From the cell containing the given text, extract its center point as [x, y] coordinate. 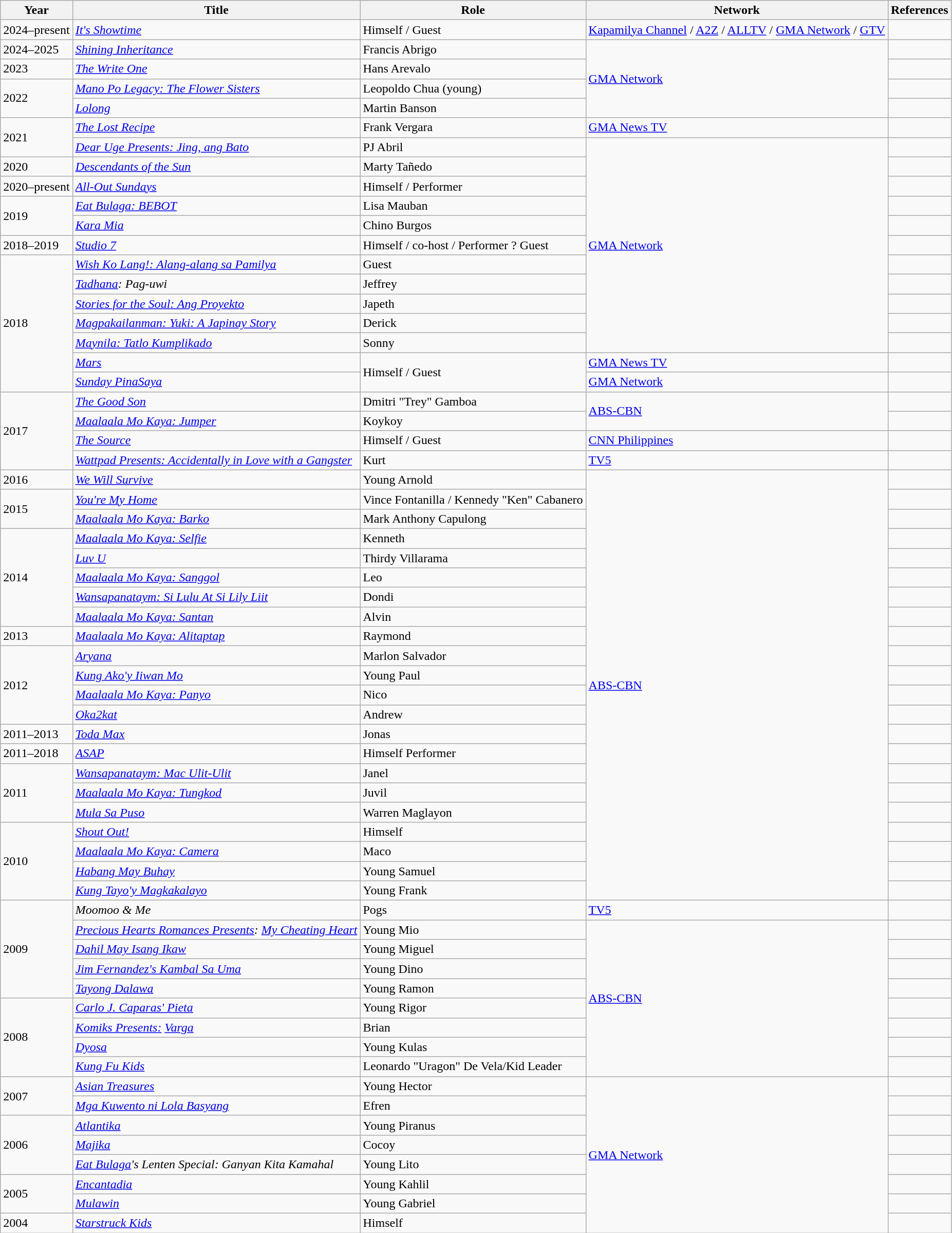
Dondi [473, 597]
Young Samuel [473, 871]
Leopoldo Chua (young) [473, 88]
Role [473, 10]
Young Paul [473, 675]
Studio 7 [216, 245]
Young Kahlil [473, 1184]
2005 [36, 1193]
Leo [473, 578]
Himself Performer [473, 753]
Himself / co-host / Performer ? Guest [473, 245]
Tadhana: Pag-uwi [216, 284]
Asian Treasures [216, 1086]
Kapamilya Channel / A2Z / ALLTV / GMA Network / GTV [737, 30]
2021 [36, 137]
Eat Bulaga: BEBOT [216, 206]
Vince Fontanilla / Kennedy "Ken" Cabanero [473, 499]
Mark Anthony Capulong [473, 519]
2024–present [36, 30]
Young Dino [473, 969]
Pogs [473, 910]
Moomoo & Me [216, 910]
Shining Inheritance [216, 49]
Young Rigor [473, 1008]
The Write One [216, 69]
Frank Vergara [473, 127]
Efren [473, 1106]
2024–2025 [36, 49]
Network [737, 10]
Maalaala Mo Kaya: Barko [216, 519]
Martin Banson [473, 108]
Himself / Performer [473, 186]
Oka2kat [216, 714]
Janel [473, 773]
Mars [216, 362]
2013 [36, 636]
Starstruck Kids [216, 1223]
Kenneth [473, 538]
Young Gabriel [473, 1204]
Dmitri "Trey" Gamboa [473, 401]
Kurt [473, 460]
Encantadia [216, 1184]
2008 [36, 1037]
2020–present [36, 186]
Francis Abrigo [473, 49]
ASAP [216, 753]
Carlo J. Caparas' Pieta [216, 1008]
Lolong [216, 108]
Mulawin [216, 1204]
It's Showtime [216, 30]
Maalaala Mo Kaya: Tungkod [216, 793]
Title [216, 10]
Majika [216, 1145]
Dear Uge Presents: Jing, ang Bato [216, 147]
Marty Tañedo [473, 167]
Young Miguel [473, 949]
Tayong Dalawa [216, 988]
Young Ramon [473, 988]
2007 [36, 1096]
Wattpad Presents: Accidentally in Love with a Gangster [216, 460]
The Good Son [216, 401]
Maalaala Mo Kaya: Sanggol [216, 578]
You're My Home [216, 499]
Maalaala Mo Kaya: Panyo [216, 695]
Young Arnold [473, 480]
Kung Fu Kids [216, 1066]
2015 [36, 509]
Japeth [473, 304]
2009 [36, 949]
Lisa Mauban [473, 206]
Maynila: Tatlo Kumplikado [216, 343]
Toda Max [216, 734]
Leonardo "Uragon" De Vela/Kid Leader [473, 1066]
2006 [36, 1145]
PJ Abril [473, 147]
Mula Sa Puso [216, 812]
Alvin [473, 617]
Shout Out! [216, 832]
2010 [36, 861]
Atlantika [216, 1125]
Mga Kuwento ni Lola Basyang [216, 1106]
Young Lito [473, 1164]
The Source [216, 440]
2019 [36, 215]
Maalaala Mo Kaya: Santan [216, 617]
Habang May Buhay [216, 871]
Maalaala Mo Kaya: Selfie [216, 538]
Wansapanataym: Si Lulu At Si Lily Liit [216, 597]
Raymond [473, 636]
Young Kulas [473, 1047]
Dyosa [216, 1047]
2020 [36, 167]
2022 [36, 98]
Magpakailanman: Yuki: A Japinay Story [216, 323]
2014 [36, 577]
Mano Po Legacy: The Flower Sisters [216, 88]
2011 [36, 793]
Stories for the Soul: Ang Proyekto [216, 304]
Jeffrey [473, 284]
Dahil May Isang Ikaw [216, 949]
Maco [473, 851]
Cocoy [473, 1145]
Komiks Presents: Varga [216, 1027]
Brian [473, 1027]
Guest [473, 265]
Andrew [473, 714]
Young Piranus [473, 1125]
References [920, 10]
Sunday PinaSaya [216, 382]
CNN Philippines [737, 440]
Kung Ako'y Iiwan Mo [216, 675]
2004 [36, 1223]
Kung Tayo'y Magkakalayo [216, 891]
All-Out Sundays [216, 186]
Hans Arevalo [473, 69]
2011–2018 [36, 753]
The Lost Recipe [216, 127]
2012 [36, 685]
Sonny [473, 343]
Derick [473, 323]
Thirdy Villarama [473, 558]
Year [36, 10]
Descendants of the Sun [216, 167]
2016 [36, 480]
Aryana [216, 656]
Juvil [473, 793]
Eat Bulaga's Lenten Special: Ganyan Kita Kamahal [216, 1164]
Chino Burgos [473, 225]
Precious Hearts Romances Presents: My Cheating Heart [216, 930]
2018 [36, 323]
Luv U [216, 558]
Maalaala Mo Kaya: Camera [216, 851]
Warren Maglayon [473, 812]
2011–2013 [36, 734]
Kara Mia [216, 225]
Wansapanataym: Mac Ulit-Ulit [216, 773]
We Will Survive [216, 480]
Koykoy [473, 421]
2018–2019 [36, 245]
Young Frank [473, 891]
Jim Fernandez's Kambal Sa Uma [216, 969]
Nico [473, 695]
Young Mio [473, 930]
Maalaala Mo Kaya: Alitaptap [216, 636]
Jonas [473, 734]
Maalaala Mo Kaya: Jumper [216, 421]
2023 [36, 69]
Wish Ko Lang!: Alang-alang sa Pamilya [216, 265]
2017 [36, 431]
Marlon Salvador [473, 656]
Young Hector [473, 1086]
